Locate the cell with the specified text and output its [X, Y] center coordinate. 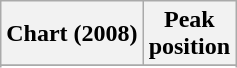
Peakposition [189, 34]
Chart (2008) [72, 34]
